Search for the cell housing the specified text and yield its [x, y] center coordinate. 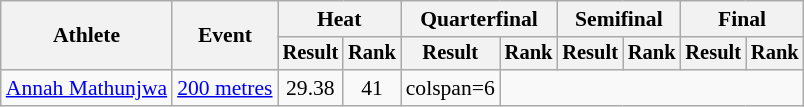
Annah Mathunjwa [86, 88]
41 [372, 88]
Athlete [86, 36]
Final [742, 19]
29.38 [311, 88]
Event [224, 36]
Semifinal [618, 19]
Quarterfinal [480, 19]
200 metres [224, 88]
Heat [340, 19]
colspan=6 [450, 88]
